Determine the [x, y] coordinate at the center of the cell enclosing the given text.  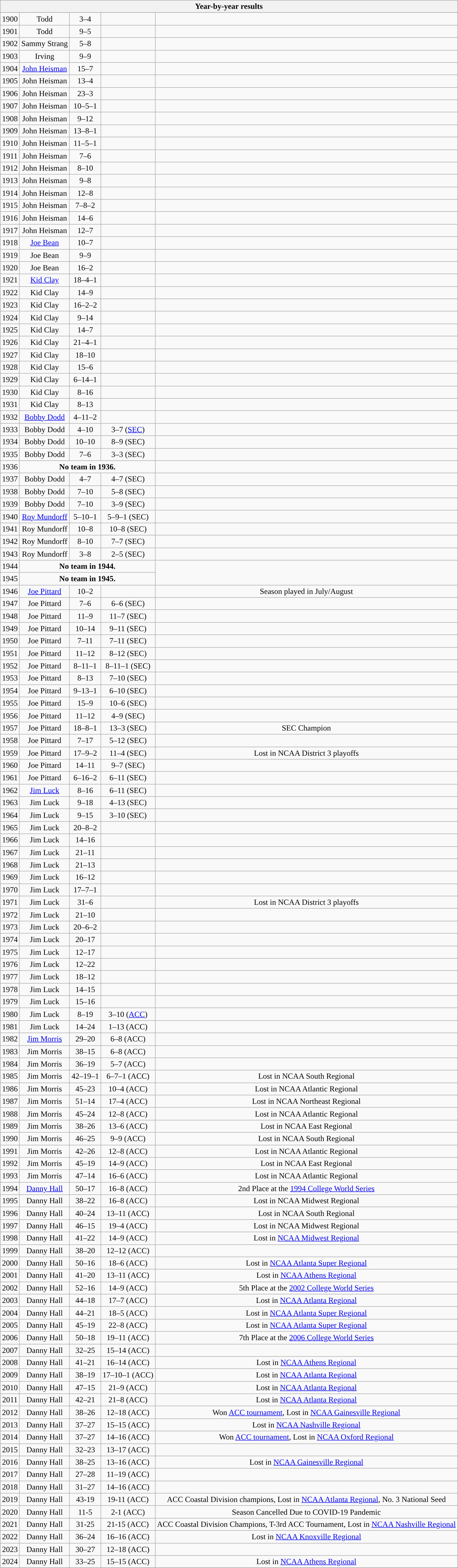
1–13 (ACC) [128, 1027]
50–16 [85, 1263]
1939 [10, 504]
1979 [10, 1002]
1982 [10, 1039]
51–14 [85, 1101]
14–15 [85, 989]
4–7 (SEC) [128, 479]
5th Place at the 2002 College World Series [306, 1288]
14–24 [85, 1027]
1905 [10, 81]
8–12 (SEC) [128, 653]
1953 [10, 678]
1950 [10, 641]
11–7 (SEC) [128, 616]
4–11–2 [85, 417]
7–8–2 [85, 206]
Season played in July/August [306, 591]
38–25 [85, 1462]
6–16–2 [85, 778]
33–25 [85, 1562]
ACC Coastal Division Champions, T-3rd ACC Tournament, Lost in NCAA Nashville Regional [306, 1524]
27–28 [85, 1475]
18–5 (ACC) [128, 1313]
19-11 (ACC) [128, 1499]
2004 [10, 1313]
31–6 [85, 902]
41–20 [85, 1275]
8–9 (SEC) [128, 442]
2016 [10, 1462]
5–12 (SEC) [128, 740]
2006 [10, 1338]
13–6 (ACC) [128, 1126]
5–9–1 (SEC) [128, 516]
17–7–1 [85, 890]
1941 [10, 529]
16–6 (ACC) [128, 1176]
3–10 (ACC) [128, 1014]
12–17 [85, 952]
38–15 [85, 1052]
2000 [10, 1263]
1961 [10, 778]
9–9 (ACC) [128, 1138]
5–7 (ACC) [128, 1064]
8–19 [85, 1014]
12–7 [85, 230]
Lost in NCAA Northeast Regional [306, 1101]
1998 [10, 1238]
1971 [10, 902]
1916 [10, 218]
No team in 1945. [88, 579]
6–10 (SEC) [128, 691]
32–25 [85, 1350]
1912 [10, 168]
2002 [10, 1288]
2024 [10, 1562]
1967 [10, 852]
1966 [10, 840]
1938 [10, 492]
1944 [10, 566]
11-5 [85, 1512]
1913 [10, 181]
1964 [10, 815]
1911 [10, 156]
7th Place at the 2006 College World Series [306, 1338]
1925 [10, 330]
46–25 [85, 1138]
Sammy Strang [44, 44]
1984 [10, 1064]
1909 [10, 131]
13–8–1 [85, 131]
44–21 [85, 1313]
1951 [10, 653]
13–3 (SEC) [128, 728]
29–20 [85, 1039]
1992 [10, 1164]
18–4–1 [85, 280]
1919 [10, 255]
1983 [10, 1052]
19–4 (ACC) [128, 1226]
43-19 [85, 1499]
3–4 [85, 19]
18–6 (ACC) [128, 1263]
1917 [10, 230]
1910 [10, 143]
15–7 [85, 69]
2011 [10, 1400]
1994 [10, 1189]
18–8–1 [85, 728]
20–17 [85, 939]
1963 [10, 803]
1972 [10, 915]
1970 [10, 890]
18–10 [85, 355]
3–8 [85, 554]
40–24 [85, 1213]
6–14–1 [85, 380]
1995 [10, 1201]
45–23 [85, 1089]
12–8 [85, 193]
17–7 (ACC) [128, 1300]
10–4 (ACC) [128, 1089]
46–15 [85, 1226]
1940 [10, 516]
47–15 [85, 1388]
2005 [10, 1325]
1931 [10, 405]
9–13–1 [85, 691]
2012 [10, 1412]
1947 [10, 604]
42–19–1 [85, 1076]
1945 [10, 579]
30–27 [85, 1549]
1990 [10, 1138]
32–23 [85, 1450]
9–11 (SEC) [128, 629]
1973 [10, 927]
21–10 [85, 915]
1981 [10, 1027]
1965 [10, 828]
2009 [10, 1375]
1923 [10, 305]
19–11 (ACC) [128, 1338]
10–6 (SEC) [128, 703]
1906 [10, 93]
14–16 [85, 840]
17–9–2 [85, 753]
1943 [10, 554]
12–22 [85, 965]
2nd Place at the 1994 College World Series [306, 1189]
1988 [10, 1114]
41–22 [85, 1238]
2-1 (ACC) [128, 1512]
22–8 (ACC) [128, 1325]
5–8 (SEC) [128, 492]
2003 [10, 1300]
1956 [10, 716]
Lost in NCAA Knoxville Regional [306, 1537]
15–16 [85, 1002]
7–7 (SEC) [128, 541]
Year-by-year results [229, 7]
1937 [10, 479]
1920 [10, 268]
13–16 (ACC) [128, 1462]
9–8 [85, 181]
1942 [10, 541]
1929 [10, 380]
1948 [10, 616]
1936 [10, 467]
16–14 (ACC) [128, 1363]
8–11–1 (SEC) [128, 666]
Lost in NCAA Gainesville Regional [306, 1462]
3–9 (SEC) [128, 504]
2014 [10, 1437]
1934 [10, 442]
18–12 [85, 977]
2018 [10, 1487]
1957 [10, 728]
1926 [10, 342]
15–9 [85, 703]
2010 [10, 1388]
1914 [10, 193]
2008 [10, 1363]
16–16 (ACC) [128, 1537]
36–24 [85, 1537]
9–12 [85, 118]
6–6 (SEC) [128, 604]
4–10 [85, 430]
10–8 (SEC) [128, 529]
38–20 [85, 1251]
1904 [10, 69]
1969 [10, 877]
No team in 1936. [88, 467]
1987 [10, 1101]
14–7 [85, 330]
9–15 [85, 815]
10–10 [85, 442]
1980 [10, 1014]
1901 [10, 31]
16–12 [85, 877]
1907 [10, 106]
1974 [10, 939]
2023 [10, 1549]
14–9 [85, 293]
15–14 (ACC) [128, 1350]
41–21 [85, 1363]
1958 [10, 740]
2017 [10, 1475]
42–21 [85, 1400]
2015 [10, 1450]
44–18 [85, 1300]
2020 [10, 1512]
SEC Champion [306, 728]
1935 [10, 454]
1921 [10, 280]
2–5 (SEC) [128, 554]
1924 [10, 317]
38–22 [85, 1201]
1999 [10, 1251]
1915 [10, 206]
Irving [44, 56]
1959 [10, 753]
1927 [10, 355]
8–11–1 [85, 666]
2021 [10, 1524]
1978 [10, 989]
45–24 [85, 1114]
1986 [10, 1089]
1928 [10, 367]
9–18 [85, 803]
10–14 [85, 629]
1930 [10, 392]
2007 [10, 1350]
1996 [10, 1213]
1991 [10, 1151]
20–6–2 [85, 927]
1993 [10, 1176]
ACC Coastal Division champions, Lost in NCAA Atlanta Regional, No. 3 National Seed [306, 1499]
21–13 [85, 865]
1960 [10, 766]
1908 [10, 118]
6–7–1 (ACC) [128, 1076]
20–8–2 [85, 828]
1985 [10, 1076]
10–2 [85, 591]
42–26 [85, 1151]
11–4 (SEC) [128, 753]
38–19 [85, 1375]
16–2–2 [85, 305]
Won ACC tournament, Lost in NCAA Oxford Regional [306, 1437]
1946 [10, 591]
1954 [10, 691]
1975 [10, 952]
1962 [10, 790]
7–11 [85, 641]
10–7 [85, 243]
10–8 [85, 529]
Won ACC tournament, Lost in NCAA Gainesville Regional [306, 1412]
1903 [10, 56]
3–10 (SEC) [128, 815]
11–19 (ACC) [128, 1475]
2019 [10, 1499]
21–11 [85, 852]
10–5–1 [85, 106]
1976 [10, 965]
7–11 (SEC) [128, 641]
47–14 [85, 1176]
9–7 (SEC) [128, 766]
17–10–1 (ACC) [128, 1375]
11–9 [85, 616]
2022 [10, 1537]
36–19 [85, 1064]
23–3 [85, 93]
1933 [10, 430]
9–5 [85, 31]
2001 [10, 1275]
13–4 [85, 81]
4–7 [85, 479]
16–2 [85, 268]
50–18 [85, 1338]
21–8 (ACC) [128, 1400]
1952 [10, 666]
1968 [10, 865]
1902 [10, 44]
52–16 [85, 1288]
21-15 (ACC) [128, 1524]
2013 [10, 1425]
9–14 [85, 317]
7–17 [85, 740]
3–7 (SEC) [128, 430]
1932 [10, 417]
1977 [10, 977]
1922 [10, 293]
21–9 (ACC) [128, 1388]
Lost in NCAA Nashville Regional [306, 1425]
1949 [10, 629]
31-25 [85, 1524]
Season Cancelled Due to COVID-19 Pandemic [306, 1512]
11–5–1 [85, 143]
1918 [10, 243]
31–27 [85, 1487]
14–11 [85, 766]
4–9 (SEC) [128, 716]
14–6 [85, 218]
No team in 1944. [88, 566]
3–3 (SEC) [128, 454]
5–8 [85, 44]
17–4 (ACC) [128, 1101]
4–13 (SEC) [128, 803]
50–17 [85, 1189]
21–4–1 [85, 342]
7–10 (SEC) [128, 678]
15–6 [85, 367]
12–12 (ACC) [128, 1251]
13–17 (ACC) [128, 1450]
5–10–1 [85, 516]
1955 [10, 703]
1900 [10, 19]
1997 [10, 1226]
1989 [10, 1126]
